Determine the [X, Y] coordinate at the center of the cell enclosing the given text.  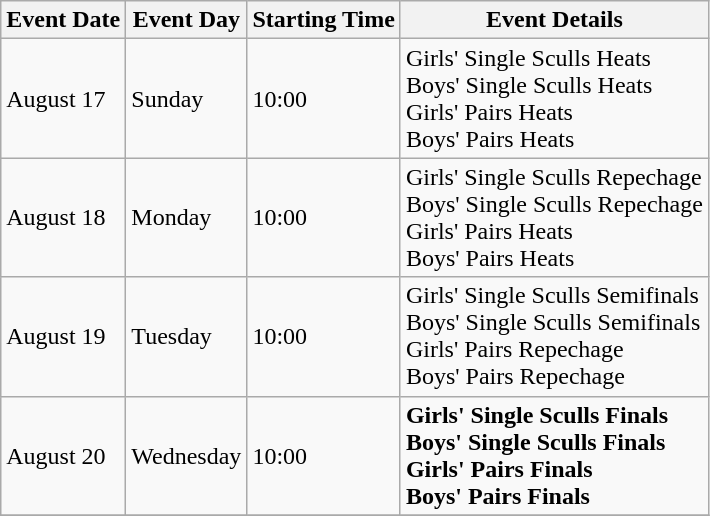
Monday [186, 218]
Girls' Single Sculls SemifinalsBoys' Single Sculls SemifinalsGirls' Pairs RepechageBoys' Pairs Repechage [554, 336]
August 17 [64, 98]
Starting Time [324, 20]
Wednesday [186, 456]
August 20 [64, 456]
Event Day [186, 20]
August 18 [64, 218]
Event Date [64, 20]
Girls' Single Sculls FinalsBoys' Single Sculls FinalsGirls' Pairs FinalsBoys' Pairs Finals [554, 456]
Tuesday [186, 336]
Girls' Single Sculls RepechageBoys' Single Sculls RepechageGirls' Pairs HeatsBoys' Pairs Heats [554, 218]
August 19 [64, 336]
Event Details [554, 20]
Girls' Single Sculls HeatsBoys' Single Sculls HeatsGirls' Pairs HeatsBoys' Pairs Heats [554, 98]
Sunday [186, 98]
